Return (x, y) of the center of cell containing provided text 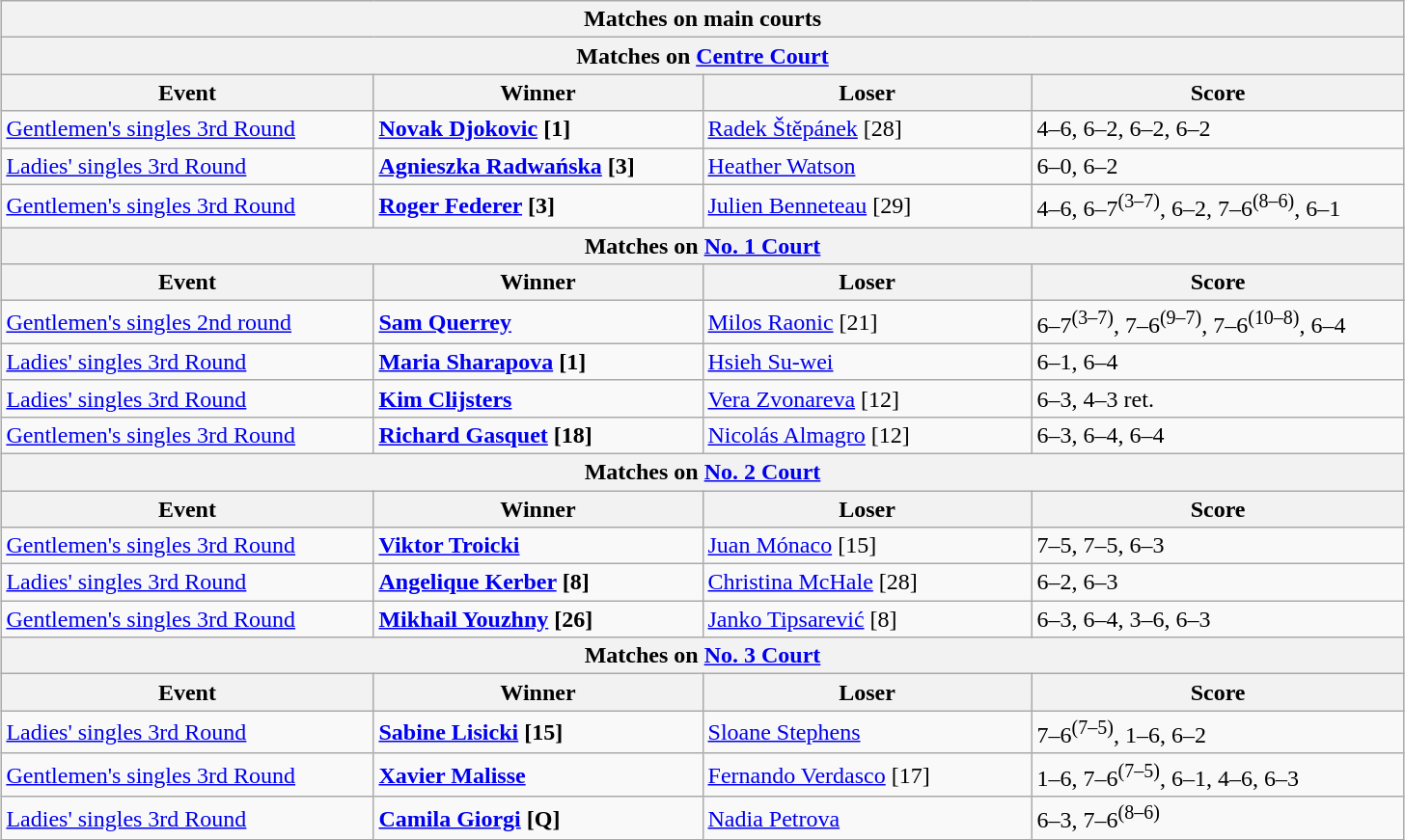
6–3, 6–4, 6–4 (1218, 435)
Camila Giorgi [Q] (538, 818)
1–6, 7–6(7–5), 6–1, 4–6, 6–3 (1218, 775)
6–2, 6–3 (1218, 583)
Agnieszka Radwańska [3] (538, 166)
6–7(3–7), 7–6(9–7), 7–6(10–8), 6–4 (1218, 322)
Christina McHale [28] (867, 583)
6–3, 4–3 ret. (1218, 398)
6–1, 6–4 (1218, 362)
Sam Querrey (538, 322)
Radek Štěpánek [28] (867, 129)
Matches on Centre Court (702, 56)
Milos Raonic [21] (867, 322)
Novak Djokovic [1] (538, 129)
Kim Clijsters (538, 398)
Hsieh Su-wei (867, 362)
Sloane Stephens (867, 733)
Julien Benneteau [29] (867, 206)
Maria Sharapova [1] (538, 362)
6–0, 6–2 (1218, 166)
7–5, 7–5, 6–3 (1218, 546)
7–6(7–5), 1–6, 6–2 (1218, 733)
Matches on No. 3 Court (702, 656)
Richard Gasquet [18] (538, 435)
Gentlemen's singles 2nd round (187, 322)
Sabine Lisicki [15] (538, 733)
Matches on No. 1 Court (702, 246)
4–6, 6–7(3–7), 6–2, 7–6(8–6), 6–1 (1218, 206)
Vera Zvonareva [12] (867, 398)
Janko Tipsarević [8] (867, 619)
Xavier Malisse (538, 775)
Fernando Verdasco [17] (867, 775)
Juan Mónaco [15] (867, 546)
Mikhail Youzhny [26] (538, 619)
Matches on main courts (702, 19)
Heather Watson (867, 166)
Matches on No. 2 Court (702, 472)
Nicolás Almagro [12] (867, 435)
Nadia Petrova (867, 818)
4–6, 6–2, 6–2, 6–2 (1218, 129)
Viktor Troicki (538, 546)
6–3, 6–4, 3–6, 6–3 (1218, 619)
Angelique Kerber [8] (538, 583)
Roger Federer [3] (538, 206)
6–3, 7–6(8–6) (1218, 818)
